Detect which cell encompasses the target text, then output its (X, Y) center coordinate. 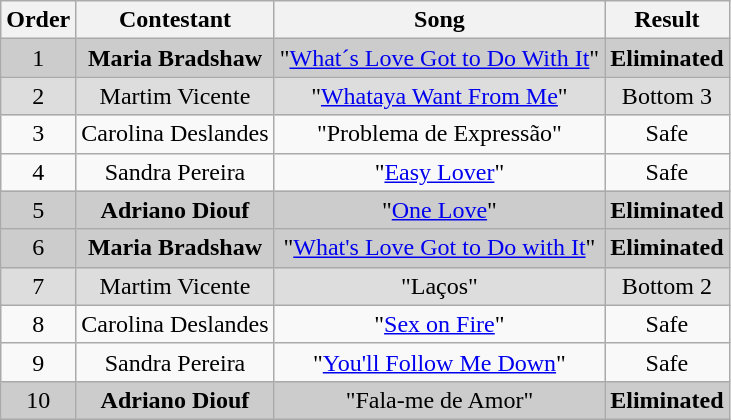
"Whataya Want From Me" (440, 96)
6 (38, 248)
Bottom 2 (667, 286)
"Easy Lover" (440, 172)
Song (440, 20)
8 (38, 324)
"Problema de Expressão" (440, 134)
"One Love" (440, 210)
4 (38, 172)
"What´s Love Got to Do With It" (440, 58)
"Laços" (440, 286)
5 (38, 210)
"You'll Follow Me Down" (440, 362)
9 (38, 362)
3 (38, 134)
7 (38, 286)
2 (38, 96)
Bottom 3 (667, 96)
"What's Love Got to Do with It" (440, 248)
"Fala-me de Amor" (440, 400)
Result (667, 20)
10 (38, 400)
1 (38, 58)
"Sex on Fire" (440, 324)
Contestant (175, 20)
Order (38, 20)
